Output the (X, Y) coordinate of the center of the cell containing the given text.  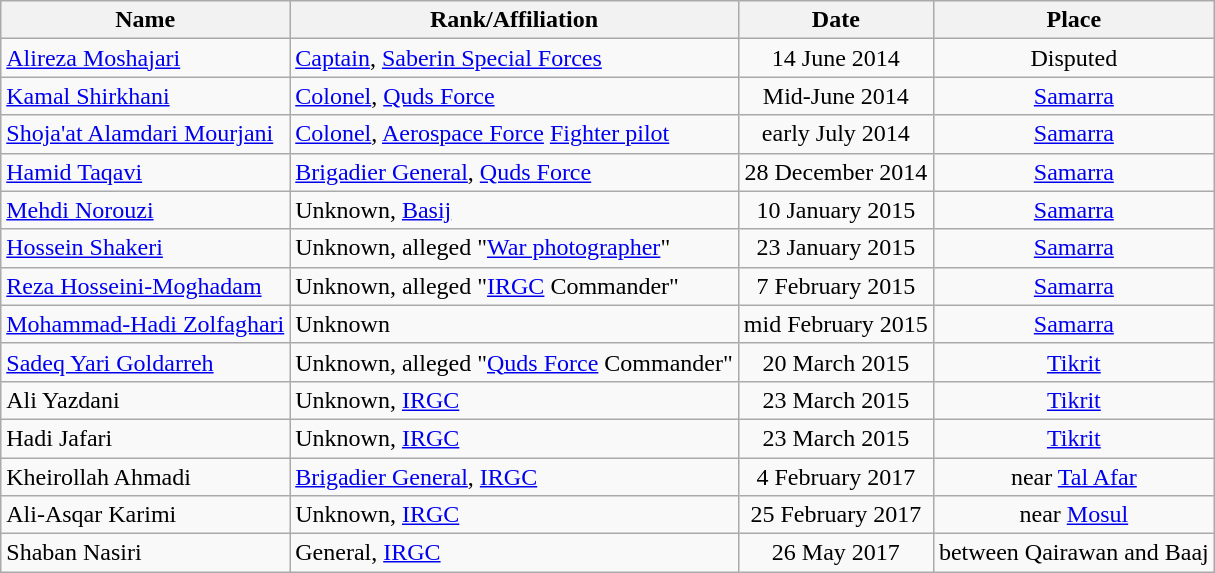
28 December 2014 (836, 172)
Mohammad-Hadi Zolfaghari (146, 324)
Ali-Asqar Karimi (146, 515)
early July 2014 (836, 134)
Mid-June 2014 (836, 96)
10 January 2015 (836, 210)
between Qairawan and Baaj (1074, 553)
near Mosul (1074, 515)
Date (836, 20)
Shoja'at Alamdari Mourjani (146, 134)
General, IRGC (514, 553)
mid February 2015 (836, 324)
Mehdi Norouzi (146, 210)
Alireza Moshajari (146, 58)
Place (1074, 20)
Kheirollah Ahmadi (146, 477)
20 March 2015 (836, 362)
Unknown, alleged "Quds Force Commander" (514, 362)
7 February 2015 (836, 286)
Rank/Affiliation (514, 20)
23 January 2015 (836, 248)
Unknown, alleged "IRGC Commander" (514, 286)
4 February 2017 (836, 477)
Sadeq Yari Goldarreh (146, 362)
26 May 2017 (836, 553)
25 February 2017 (836, 515)
near Tal Afar (1074, 477)
Unknown, alleged "War photographer" (514, 248)
14 June 2014 (836, 58)
Disputed (1074, 58)
Unknown (514, 324)
Ali Yazdani (146, 400)
Colonel, Quds Force (514, 96)
Hadi Jafari (146, 438)
Captain, Saberin Special Forces (514, 58)
Shaban Nasiri (146, 553)
Hossein Shakeri (146, 248)
Kamal Shirkhani (146, 96)
Reza Hosseini-Moghadam (146, 286)
Name (146, 20)
Brigadier General, Quds Force (514, 172)
Colonel, Aerospace Force Fighter pilot (514, 134)
Hamid Taqavi (146, 172)
Brigadier General, IRGC (514, 477)
Unknown, Basij (514, 210)
